Determine the (X, Y) coordinate at the center of the cell enclosing the given text.  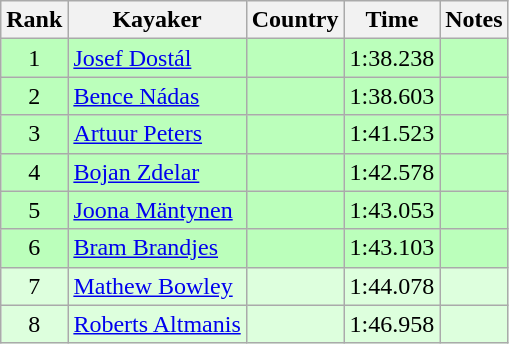
1:46.958 (392, 324)
Joona Mäntynen (157, 210)
Artuur Peters (157, 134)
Roberts Altmanis (157, 324)
4 (34, 172)
6 (34, 248)
Mathew Bowley (157, 286)
1:42.578 (392, 172)
1:38.603 (392, 96)
1:44.078 (392, 286)
7 (34, 286)
5 (34, 210)
Time (392, 20)
Notes (474, 20)
1 (34, 58)
Kayaker (157, 20)
Bram Brandjes (157, 248)
3 (34, 134)
Josef Dostál (157, 58)
1:43.053 (392, 210)
1:41.523 (392, 134)
2 (34, 96)
Country (295, 20)
1:43.103 (392, 248)
Bence Nádas (157, 96)
8 (34, 324)
Rank (34, 20)
1:38.238 (392, 58)
Bojan Zdelar (157, 172)
